Find where the given text appears and provide that cell's center as [X, Y] coordinate. 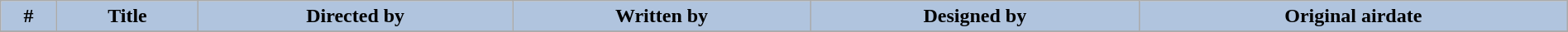
Title [127, 16]
Original airdate [1353, 16]
# [28, 16]
Directed by [356, 16]
Designed by [974, 16]
Written by [662, 16]
